Pinpoint the cell where the given text exists, returning its [x, y] midpoint coordinate. 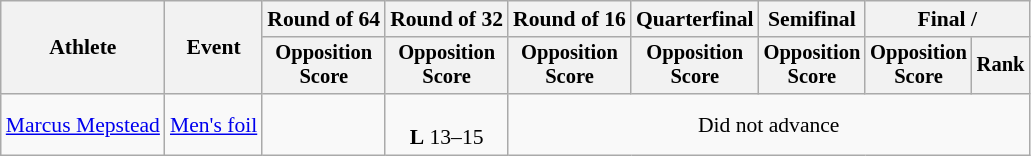
Rank [1001, 66]
Quarterfinal [695, 19]
Round of 16 [570, 19]
Did not advance [768, 124]
Athlete [83, 48]
Men's foil [214, 124]
Final / [947, 19]
Round of 32 [446, 19]
Semifinal [812, 19]
Round of 64 [324, 19]
Marcus Mepstead [83, 124]
Event [214, 48]
L 13–15 [446, 124]
